For the text-containing cell, return its midpoint in [X, Y] coordinate format. 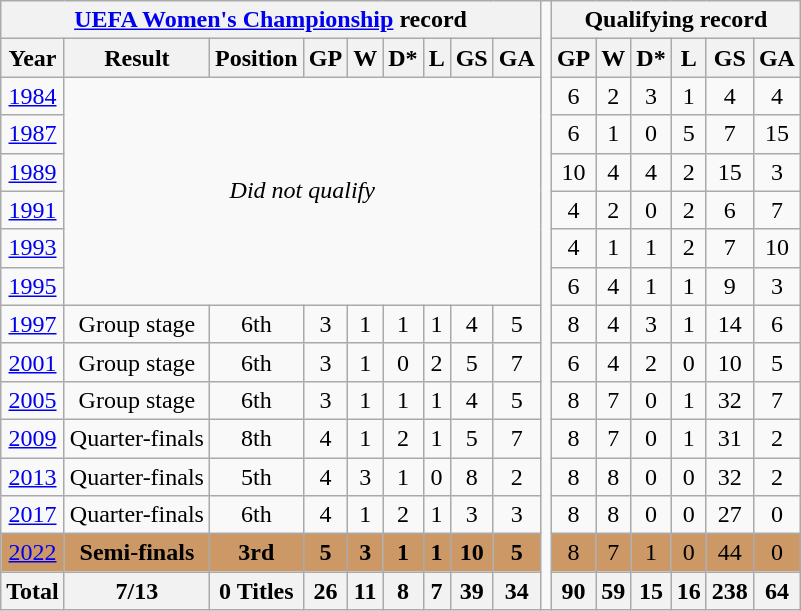
Result [136, 58]
1995 [33, 286]
2005 [33, 400]
34 [516, 591]
14 [730, 324]
9 [730, 286]
238 [730, 591]
2013 [33, 477]
26 [325, 591]
64 [776, 591]
2017 [33, 515]
1991 [33, 210]
Qualifying record [676, 20]
59 [614, 591]
Year [33, 58]
Total [33, 591]
3rd [256, 553]
44 [730, 553]
27 [730, 515]
0 Titles [256, 591]
1987 [33, 134]
Semi-finals [136, 553]
Did not qualify [302, 191]
11 [366, 591]
2022 [33, 553]
1997 [33, 324]
16 [688, 591]
31 [730, 438]
7/13 [136, 591]
1984 [33, 96]
1993 [33, 248]
Position [256, 58]
8th [256, 438]
UEFA Women's Championship record [271, 20]
1989 [33, 172]
39 [472, 591]
2009 [33, 438]
5th [256, 477]
90 [573, 591]
2001 [33, 362]
